Return the (x, y) coordinate for the center point of the cell that contains the specified text.  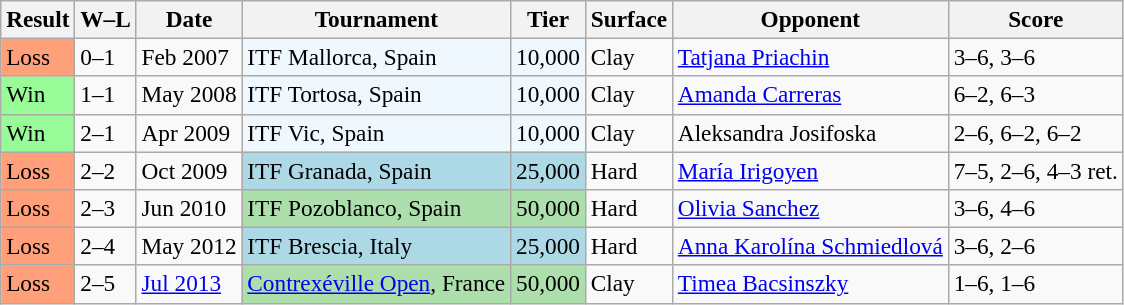
1–6, 1–6 (1036, 284)
3–6, 2–6 (1036, 246)
1–1 (106, 95)
Apr 2009 (189, 133)
6–2, 6–3 (1036, 95)
Tournament (376, 19)
Jul 2013 (189, 284)
Tatjana Priachin (810, 57)
2–4 (106, 246)
2–6, 6–2, 6–2 (1036, 133)
7–5, 2–6, 4–3 ret. (1036, 170)
May 2008 (189, 95)
Aleksandra Josifoska (810, 133)
W–L (106, 19)
ITF Granada, Spain (376, 170)
María Irigoyen (810, 170)
Date (189, 19)
Amanda Carreras (810, 95)
2–3 (106, 208)
Score (1036, 19)
2–5 (106, 284)
Contrexéville Open, France (376, 284)
ITF Tortosa, Spain (376, 95)
Result (38, 19)
3–6, 4–6 (1036, 208)
Opponent (810, 19)
2–2 (106, 170)
ITF Mallorca, Spain (376, 57)
2–1 (106, 133)
ITF Vic, Spain (376, 133)
Oct 2009 (189, 170)
Feb 2007 (189, 57)
Jun 2010 (189, 208)
Anna Karolína Schmiedlová (810, 246)
Tier (548, 19)
ITF Brescia, Italy (376, 246)
0–1 (106, 57)
Surface (628, 19)
3–6, 3–6 (1036, 57)
ITF Pozoblanco, Spain (376, 208)
May 2012 (189, 246)
Timea Bacsinszky (810, 284)
Olivia Sanchez (810, 208)
